Extract the (x, y) coordinate from the center of the cell holding the provided text.  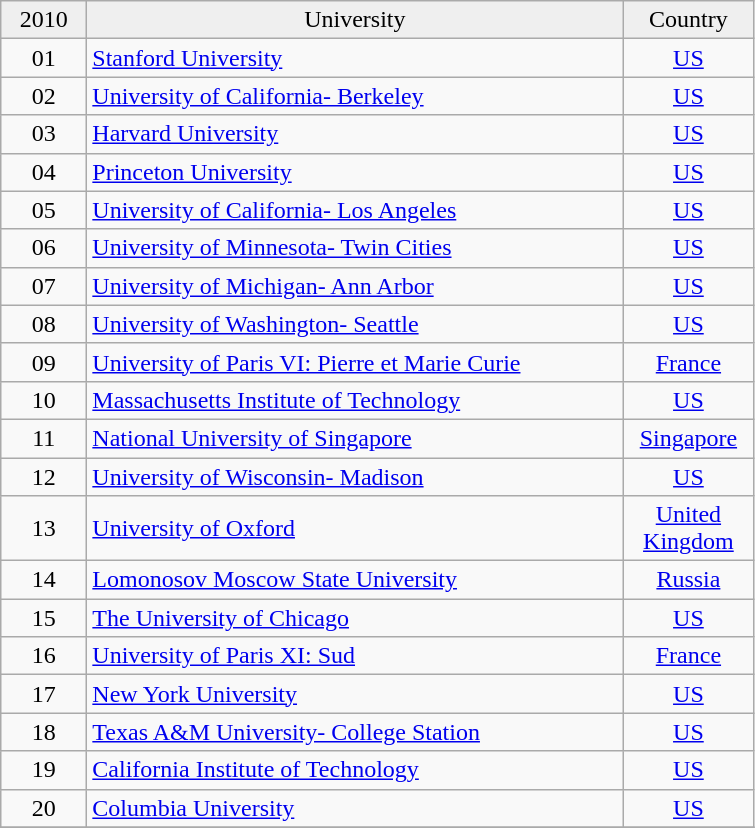
01 (44, 58)
University of California- Los Angeles (355, 210)
03 (44, 134)
Lomonosov Moscow State University (355, 580)
Columbia University (355, 808)
17 (44, 694)
University of Michigan- Ann Arbor (355, 286)
The University of Chicago (355, 618)
Stanford University (355, 58)
05 (44, 210)
Princeton University (355, 172)
14 (44, 580)
07 (44, 286)
18 (44, 732)
2010 (44, 20)
Country (688, 20)
19 (44, 770)
Russia (688, 580)
United Kingdom (688, 528)
University of California- Berkeley (355, 96)
09 (44, 362)
University of Wisconsin- Madison (355, 477)
University of Oxford (355, 528)
15 (44, 618)
University of Washington- Seattle (355, 324)
10 (44, 400)
National University of Singapore (355, 438)
University of Minnesota- Twin Cities (355, 248)
20 (44, 808)
06 (44, 248)
Harvard University (355, 134)
16 (44, 656)
13 (44, 528)
University of Paris VI: Pierre et Marie Curie (355, 362)
Texas A&M University- College Station (355, 732)
Massachusetts Institute of Technology (355, 400)
University of Paris XI: Sud (355, 656)
New York University (355, 694)
University (355, 20)
Singapore (688, 438)
02 (44, 96)
08 (44, 324)
04 (44, 172)
California Institute of Technology (355, 770)
11 (44, 438)
12 (44, 477)
